Find where the given text appears and provide that cell's center as (X, Y) coordinate. 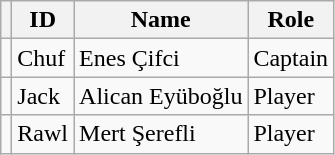
Mert Şerefli (161, 134)
Chuf (43, 58)
Name (161, 20)
Alican Eyüboğlu (161, 96)
Jack (43, 96)
Rawl (43, 134)
Enes Çifci (161, 58)
Captain (291, 58)
Role (291, 20)
ID (43, 20)
